Provide the [X, Y] coordinate of the cell's center where the given text is located.  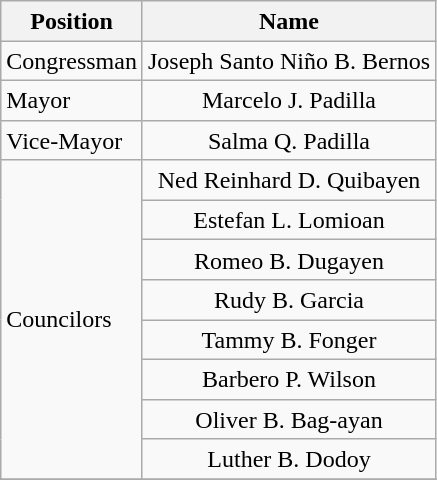
Estefan L. Lomioan [288, 220]
Oliver B. Bag-ayan [288, 419]
Congressman [72, 61]
Ned Reinhard D. Quibayen [288, 180]
Rudy B. Garcia [288, 300]
Marcelo J. Padilla [288, 100]
Joseph Santo Niño B. Bernos [288, 61]
Tammy B. Fonger [288, 340]
Romeo B. Dugayen [288, 260]
Vice-Mayor [72, 140]
Barbero P. Wilson [288, 379]
Luther B. Dodoy [288, 459]
Name [288, 21]
Position [72, 21]
Salma Q. Padilla [288, 140]
Councilors [72, 320]
Mayor [72, 100]
